Output the [x, y] coordinate of the center of the cell containing the given text.  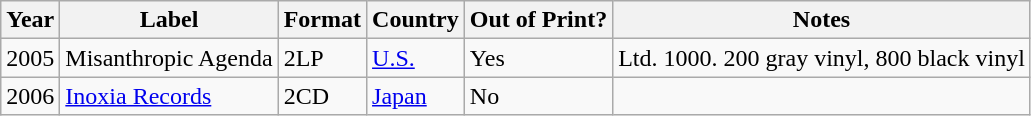
Yes [538, 58]
No [538, 96]
Misanthropic Agenda [169, 58]
Inoxia Records [169, 96]
Country [416, 20]
Japan [416, 96]
Out of Print? [538, 20]
2LP [322, 58]
Ltd. 1000. 200 gray vinyl, 800 black vinyl [822, 58]
Notes [822, 20]
2005 [30, 58]
2CD [322, 96]
2006 [30, 96]
Year [30, 20]
U.S. [416, 58]
Format [322, 20]
Label [169, 20]
